Search for the cell housing the specified text and yield its [X, Y] center coordinate. 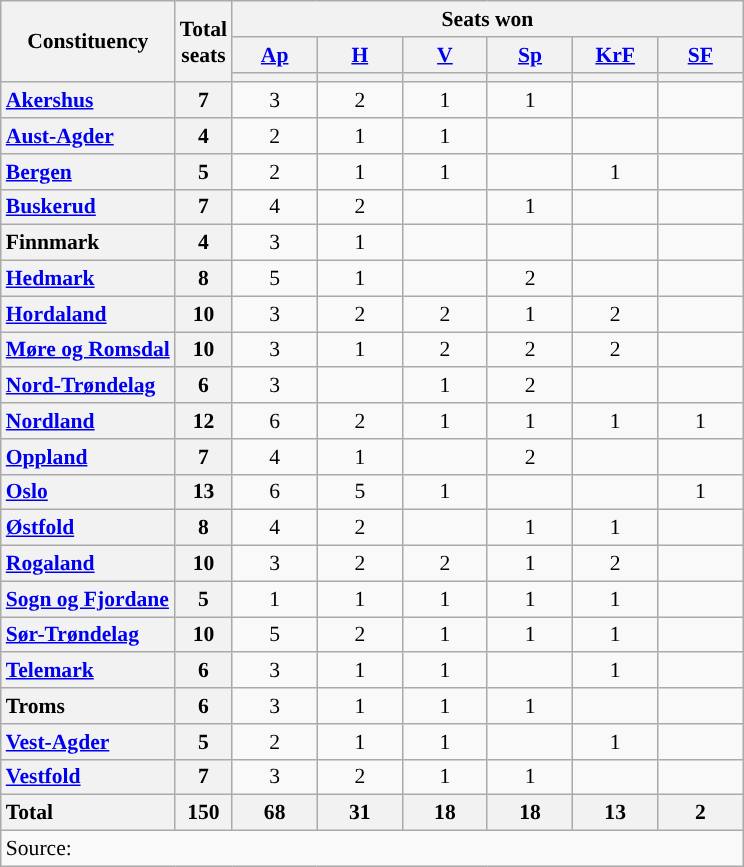
31 [360, 813]
150 [204, 813]
Buskerud [88, 207]
KrF [616, 55]
Hordaland [88, 314]
Seats won [488, 19]
Sogn og Fjordane [88, 599]
Finnmark [88, 243]
Vest-Agder [88, 742]
V [444, 55]
Totalseats [204, 42]
Ap [274, 55]
Rogaland [88, 564]
Oppland [88, 457]
Total [88, 813]
Hedmark [88, 279]
Vestfold [88, 777]
12 [204, 421]
H [360, 55]
Møre og Romsdal [88, 350]
Sp [530, 55]
Nord-Trøndelag [88, 386]
Akershus [88, 101]
Oslo [88, 492]
Østfold [88, 528]
68 [274, 813]
Constituency [88, 42]
Source: [372, 849]
Telemark [88, 671]
Sør-Trøndelag [88, 635]
Bergen [88, 172]
Nordland [88, 421]
Aust-Agder [88, 136]
SF [700, 55]
Troms [88, 706]
